Locate the cell with the specified text and output its (X, Y) center coordinate. 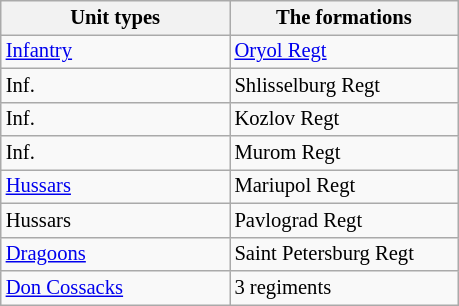
3 regiments (344, 288)
Kozlov Regt (344, 119)
Murom Regt (344, 153)
Unit types (116, 18)
Dragoons (116, 254)
Pavlograd Regt (344, 220)
Oryol Regt (344, 51)
Saint Petersburg Regt (344, 254)
Shlisselburg Regt (344, 85)
Mariupol Regt (344, 187)
The formations (344, 18)
Infantry (116, 51)
Don Cossacks (116, 288)
